Output the [X, Y] coordinate of the center of the cell containing the given text.  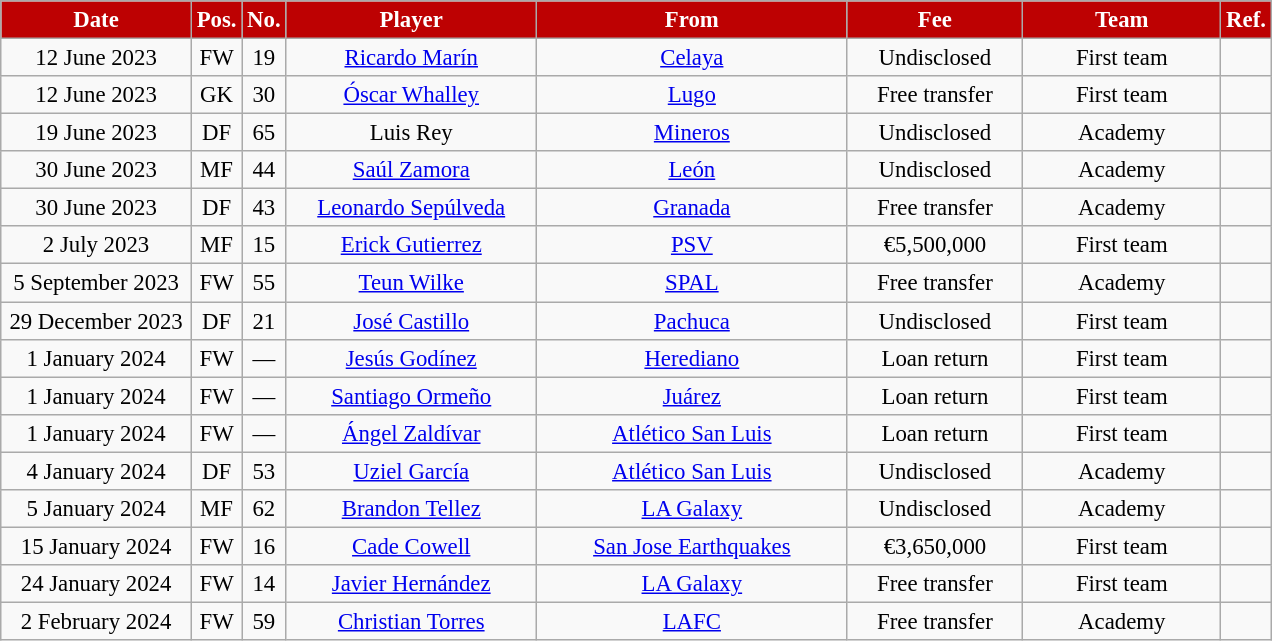
From [692, 20]
Granada [692, 208]
Fee [935, 20]
19 [264, 58]
Juárez [692, 396]
Team [1122, 20]
€5,500,000 [935, 245]
Lugo [692, 95]
Uziel García [412, 471]
Luis Rey [412, 133]
55 [264, 283]
15 [264, 245]
Pachuca [692, 321]
LAFC [692, 621]
29 December 2023 [96, 321]
Ángel Zaldívar [412, 433]
5 January 2024 [96, 509]
Date [96, 20]
14 [264, 584]
Christian Torres [412, 621]
5 September 2023 [96, 283]
Santiago Ormeño [412, 396]
Brandon Tellez [412, 509]
Herediano [692, 358]
15 January 2024 [96, 546]
León [692, 170]
59 [264, 621]
4 January 2024 [96, 471]
SPAL [692, 283]
Ricardo Marín [412, 58]
PSV [692, 245]
Teun Wilke [412, 283]
2 July 2023 [96, 245]
Player [412, 20]
Celaya [692, 58]
Ref. [1246, 20]
43 [264, 208]
Mineros [692, 133]
16 [264, 546]
62 [264, 509]
Cade Cowell [412, 546]
San Jose Earthquakes [692, 546]
24 January 2024 [96, 584]
Leonardo Sepúlveda [412, 208]
65 [264, 133]
José Castillo [412, 321]
44 [264, 170]
21 [264, 321]
Javier Hernández [412, 584]
€3,650,000 [935, 546]
30 [264, 95]
2 February 2024 [96, 621]
Saúl Zamora [412, 170]
Óscar Whalley [412, 95]
Jesús Godínez [412, 358]
19 June 2023 [96, 133]
Pos. [216, 20]
53 [264, 471]
GK [216, 95]
No. [264, 20]
Erick Gutierrez [412, 245]
